Return (x, y) of the center of cell containing provided text 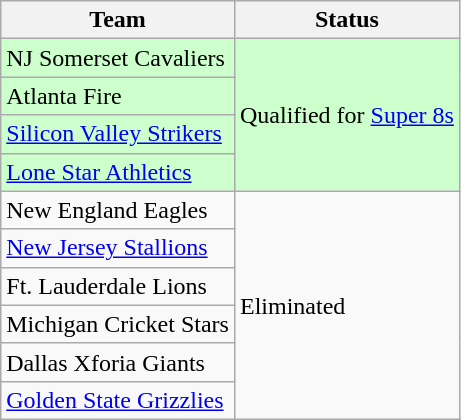
Atlanta Fire (118, 96)
NJ Somerset Cavaliers (118, 58)
Silicon Valley Strikers (118, 134)
Ft. Lauderdale Lions (118, 286)
Eliminated (346, 305)
Status (346, 20)
Golden State Grizzlies (118, 400)
Lone Star Athletics (118, 172)
New England Eagles (118, 210)
Michigan Cricket Stars (118, 324)
Team (118, 20)
New Jersey Stallions (118, 248)
Qualified for Super 8s (346, 115)
Dallas Xforia Giants (118, 362)
